Output the [x, y] coordinate of the center of the cell containing the given text.  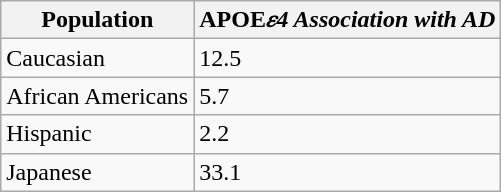
12.5 [348, 58]
5.7 [348, 96]
2.2 [348, 134]
Caucasian [98, 58]
Japanese [98, 172]
Hispanic [98, 134]
African Americans [98, 96]
Population [98, 20]
APOE𝜀4 Association with AD [348, 20]
33.1 [348, 172]
